Extract the (X, Y) coordinate from the center of the cell holding the provided text.  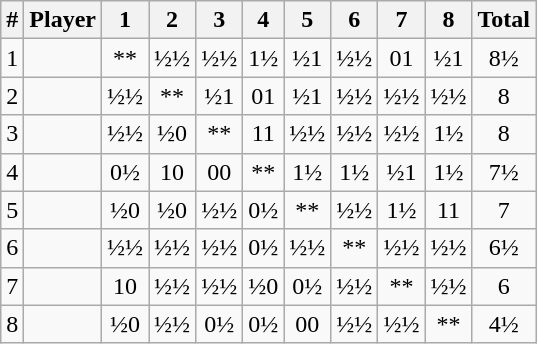
# (12, 20)
7½ (504, 172)
4½ (504, 324)
8½ (504, 58)
6½ (504, 248)
Total (504, 20)
Player (63, 20)
